Scan for the cell matching the given text and deliver its (x, y) coordinate at center. 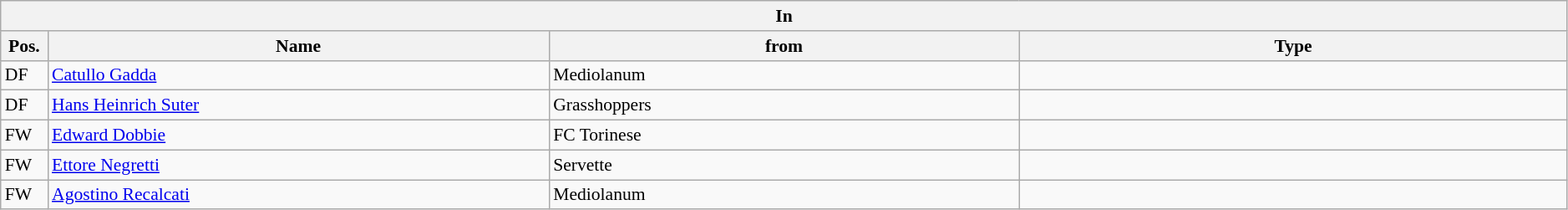
Grasshoppers (784, 105)
Agostino Recalcati (298, 195)
Ettore Negretti (298, 165)
Servette (784, 165)
Edward Dobbie (298, 136)
Hans Heinrich Suter (298, 105)
In (784, 16)
FC Torinese (784, 136)
Type (1293, 46)
Name (298, 46)
from (784, 46)
Catullo Gadda (298, 75)
Pos. (24, 46)
